Pinpoint the cell where the given text exists, returning its [x, y] midpoint coordinate. 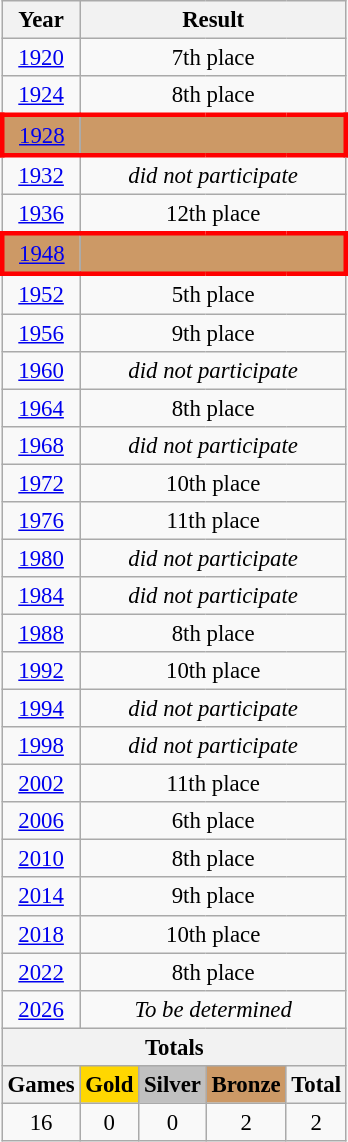
6th place [213, 821]
1984 [41, 596]
1956 [41, 333]
Total [316, 1085]
Totals [174, 1047]
1994 [41, 709]
1976 [41, 521]
Silver [173, 1085]
2010 [41, 859]
16 [41, 1122]
1964 [41, 408]
1948 [41, 254]
1980 [41, 558]
2026 [41, 1009]
2022 [41, 972]
Bronze [246, 1085]
1960 [41, 370]
Year [41, 20]
2018 [41, 934]
1952 [41, 294]
1932 [41, 176]
1992 [41, 671]
Result [213, 20]
1968 [41, 445]
1998 [41, 746]
7th place [213, 58]
2002 [41, 784]
1924 [41, 96]
2014 [41, 897]
1936 [41, 214]
1972 [41, 483]
Games [41, 1085]
To be determined [213, 1009]
2006 [41, 821]
Gold [110, 1085]
1988 [41, 633]
5th place [213, 294]
12th place [213, 214]
1928 [41, 136]
1920 [41, 58]
